Pinpoint the cell where the given text exists, returning its (X, Y) midpoint coordinate. 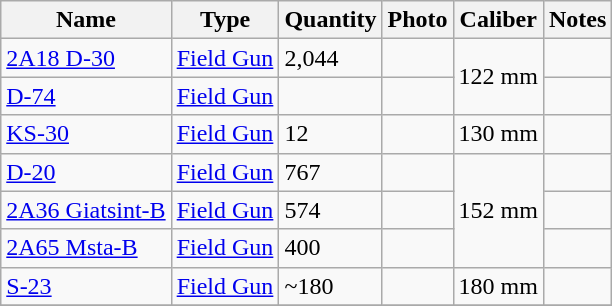
2A18 D-30 (86, 58)
2A36 Giatsint-B (86, 210)
400 (330, 248)
S-23 (86, 286)
2,044 (330, 58)
12 (330, 134)
574 (330, 210)
Caliber (498, 20)
Photo (418, 20)
152 mm (498, 210)
D-74 (86, 96)
KS-30 (86, 134)
Notes (577, 20)
Name (86, 20)
767 (330, 172)
122 mm (498, 77)
180 mm (498, 286)
D-20 (86, 172)
Type (225, 20)
2A65 Msta-B (86, 248)
130 mm (498, 134)
Quantity (330, 20)
~180 (330, 286)
